Extract the [x, y] coordinate from the center of the cell holding the provided text.  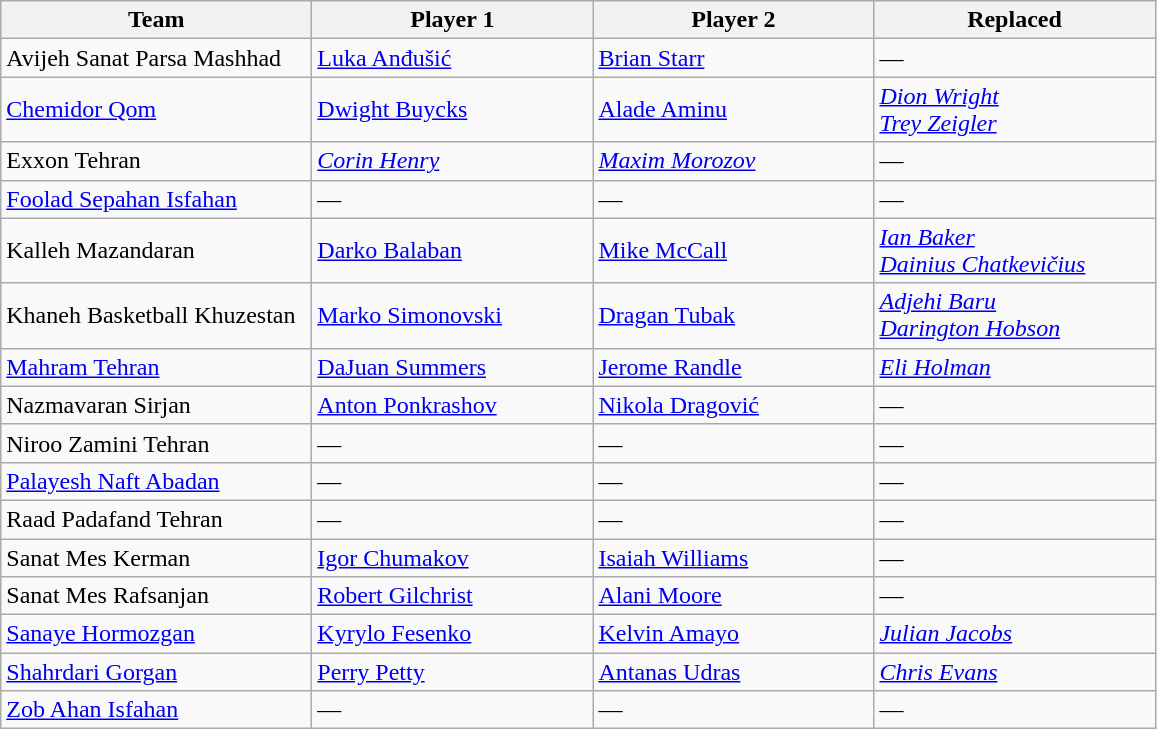
Marko Simonovski [452, 316]
Nikola Dragović [734, 405]
Ian Baker Dainius Chatkevičius [1014, 250]
Mike McCall [734, 250]
Kalleh Mazandaran [156, 250]
Chemidor Qom [156, 110]
Brian Starr [734, 58]
Isaiah Williams [734, 557]
Nazmavaran Sirjan [156, 405]
Team [156, 20]
Exxon Tehran [156, 161]
Shahrdari Gorgan [156, 672]
Eli Holman [1014, 367]
Julian Jacobs [1014, 634]
Sanat Mes Kerman [156, 557]
Sanat Mes Rafsanjan [156, 596]
Darko Balaban [452, 250]
Alani Moore [734, 596]
Avijeh Sanat Parsa Mashhad [156, 58]
Igor Chumakov [452, 557]
Adjehi Baru Darington Hobson [1014, 316]
Dwight Buycks [452, 110]
Zob Ahan Isfahan [156, 710]
Alade Aminu [734, 110]
Jerome Randle [734, 367]
Kyrylo Fesenko [452, 634]
Palayesh Naft Abadan [156, 481]
Player 1 [452, 20]
Anton Ponkrashov [452, 405]
DaJuan Summers [452, 367]
Raad Padafand Tehran [156, 519]
Niroo Zamini Tehran [156, 443]
Mahram Tehran [156, 367]
Luka Anđušić [452, 58]
Player 2 [734, 20]
Maxim Morozov [734, 161]
Sanaye Hormozgan [156, 634]
Corin Henry [452, 161]
Antanas Udras [734, 672]
Robert Gilchrist [452, 596]
Perry Petty [452, 672]
Chris Evans [1014, 672]
Foolad Sepahan Isfahan [156, 199]
Khaneh Basketball Khuzestan [156, 316]
Dragan Tubak [734, 316]
Dion Wright Trey Zeigler [1014, 110]
Kelvin Amayo [734, 634]
Replaced [1014, 20]
